Extract the [x, y] coordinate from the center of the cell holding the provided text.  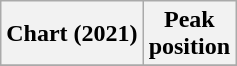
Chart (2021) [72, 34]
Peakposition [189, 34]
